From the cell containing the given text, extract its center point as (X, Y) coordinate. 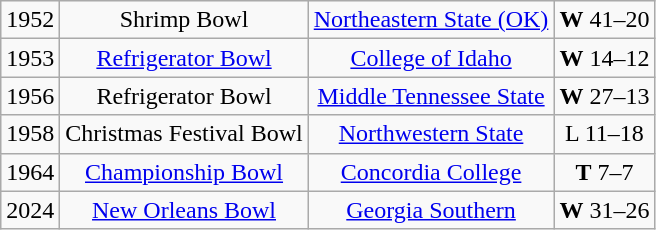
W 14–12 (604, 58)
Middle Tennessee State (431, 96)
New Orleans Bowl (184, 210)
1956 (30, 96)
T 7–7 (604, 172)
Georgia Southern (431, 210)
L 11–18 (604, 134)
Concordia College (431, 172)
1952 (30, 20)
W 41–20 (604, 20)
Championship Bowl (184, 172)
College of Idaho (431, 58)
Northwestern State (431, 134)
W 31–26 (604, 210)
Northeastern State (OK) (431, 20)
Shrimp Bowl (184, 20)
2024 (30, 210)
1958 (30, 134)
Christmas Festival Bowl (184, 134)
1953 (30, 58)
W 27–13 (604, 96)
1964 (30, 172)
